Provide the [x, y] coordinate of the cell's center where the given text is located.  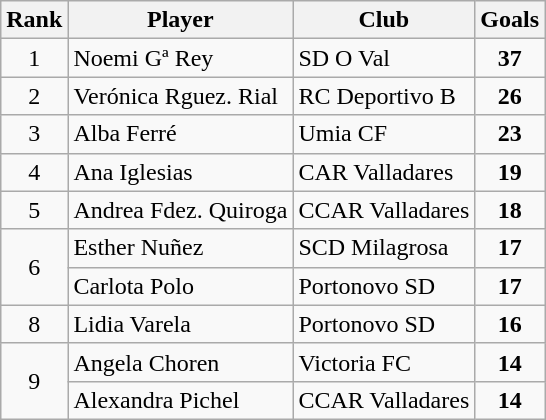
18 [510, 210]
Alba Ferré [180, 134]
16 [510, 324]
37 [510, 58]
SD O Val [384, 58]
23 [510, 134]
Umia CF [384, 134]
5 [34, 210]
Victoria FC [384, 362]
Alexandra Pichel [180, 400]
6 [34, 267]
Angela Choren [180, 362]
8 [34, 324]
19 [510, 172]
Verónica Rguez. Rial [180, 96]
9 [34, 381]
2 [34, 96]
Noemi Gª Rey [180, 58]
Rank [34, 20]
RC Deportivo B [384, 96]
Ana Iglesias [180, 172]
Carlota Polo [180, 286]
3 [34, 134]
26 [510, 96]
Esther Nuñez [180, 248]
SCD Milagrosa [384, 248]
Lidia Varela [180, 324]
1 [34, 58]
4 [34, 172]
CAR Valladares [384, 172]
Andrea Fdez. Quiroga [180, 210]
Goals [510, 20]
Player [180, 20]
Club [384, 20]
